Identify which cell holds the provided text, then report its (X, Y) central coordinate. 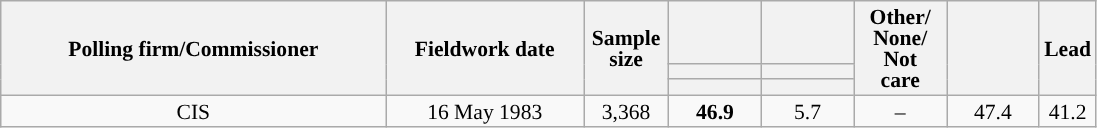
Polling firm/Commissioner (194, 48)
Lead (1068, 48)
CIS (194, 110)
Other/None/Notcare (900, 48)
47.4 (992, 110)
– (900, 110)
Sample size (626, 48)
5.7 (808, 110)
16 May 1983 (485, 110)
46.9 (716, 110)
41.2 (1068, 110)
Fieldwork date (485, 48)
3,368 (626, 110)
